Output the [X, Y] coordinate of the center of the cell containing the given text.  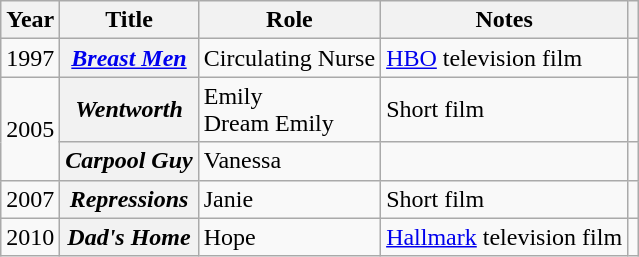
1997 [30, 58]
EmilyDream Emily [289, 110]
2005 [30, 128]
Year [30, 20]
2007 [30, 199]
Title [129, 20]
Janie [289, 199]
Vanessa [289, 161]
Notes [504, 20]
Wentworth [129, 110]
2010 [30, 237]
Carpool Guy [129, 161]
Role [289, 20]
Circulating Nurse [289, 58]
Breast Men [129, 58]
HBO television film [504, 58]
Dad's Home [129, 237]
Hallmark television film [504, 237]
Hope [289, 237]
Repressions [129, 199]
